Detect which cell encompasses the target text, then output its (X, Y) center coordinate. 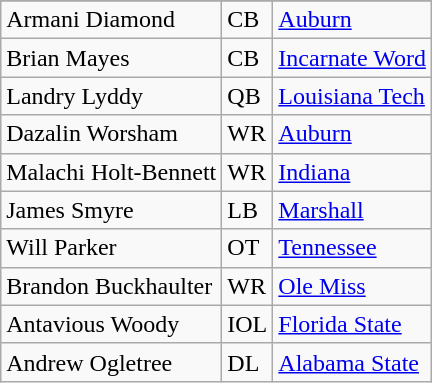
Malachi Holt-Bennett (112, 172)
Alabama State (352, 362)
Dazalin Worsham (112, 134)
Incarnate Word (352, 58)
QB (248, 96)
LB (248, 210)
Marshall (352, 210)
Indiana (352, 172)
Florida State (352, 324)
IOL (248, 324)
Ole Miss (352, 286)
Landry Lyddy (112, 96)
James Smyre (112, 210)
Andrew Ogletree (112, 362)
OT (248, 248)
Will Parker (112, 248)
Armani Diamond (112, 20)
Brian Mayes (112, 58)
Brandon Buckhaulter (112, 286)
Louisiana Tech (352, 96)
Antavious Woody (112, 324)
DL (248, 362)
Tennessee (352, 248)
